Locate the cell with the specified text and output its [X, Y] center coordinate. 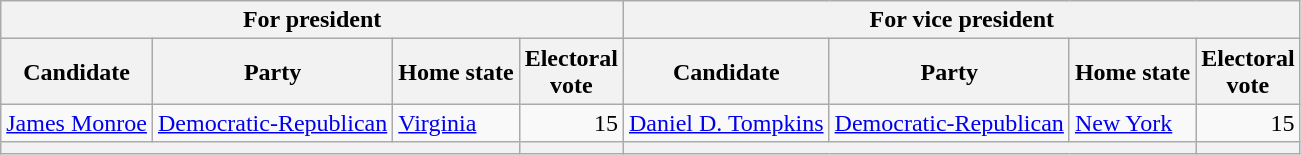
For vice president [962, 20]
Virginia [456, 123]
Daniel D. Tompkins [726, 123]
New York [1132, 123]
James Monroe [77, 123]
For president [312, 20]
